Capture the cell that displays the provided text and extract its [x, y] central coordinate. 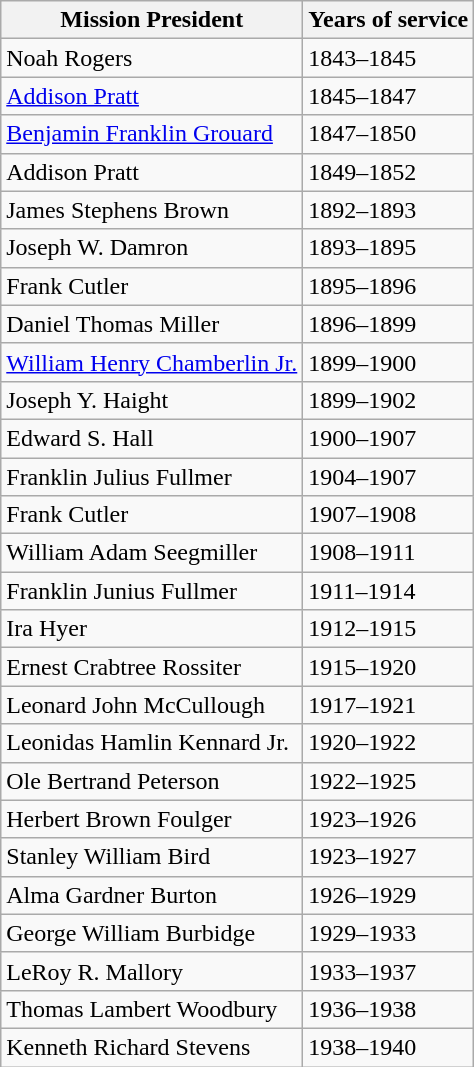
1917–1921 [388, 705]
Edward S. Hall [152, 438]
Noah Rogers [152, 58]
Alma Gardner Burton [152, 895]
1899–1900 [388, 362]
William Adam Seegmiller [152, 553]
1915–1920 [388, 667]
1922–1925 [388, 781]
Daniel Thomas Miller [152, 324]
1938–1940 [388, 1047]
1845–1847 [388, 96]
Years of service [388, 20]
Franklin Julius Fullmer [152, 477]
1923–1926 [388, 819]
1936–1938 [388, 1009]
Stanley William Bird [152, 857]
1900–1907 [388, 438]
1893–1895 [388, 248]
Benjamin Franklin Grouard [152, 134]
William Henry Chamberlin Jr. [152, 362]
1923–1927 [388, 857]
1912–1915 [388, 629]
1926–1929 [388, 895]
George William Burbidge [152, 933]
James Stephens Brown [152, 210]
Joseph Y. Haight [152, 400]
1907–1908 [388, 515]
1929–1933 [388, 933]
1849–1852 [388, 172]
Leonidas Hamlin Kennard Jr. [152, 743]
Thomas Lambert Woodbury [152, 1009]
1892–1893 [388, 210]
Ole Bertrand Peterson [152, 781]
1847–1850 [388, 134]
Kenneth Richard Stevens [152, 1047]
1920–1922 [388, 743]
1896–1899 [388, 324]
1933–1937 [388, 971]
Herbert Brown Foulger [152, 819]
Leonard John McCullough [152, 705]
1908–1911 [388, 553]
LeRoy R. Mallory [152, 971]
Joseph W. Damron [152, 248]
Franklin Junius Fullmer [152, 591]
Ira Hyer [152, 629]
Ernest Crabtree Rossiter [152, 667]
1904–1907 [388, 477]
1911–1914 [388, 591]
1899–1902 [388, 400]
1843–1845 [388, 58]
Mission President [152, 20]
1895–1896 [388, 286]
